From the cell containing the given text, extract its center point as (x, y) coordinate. 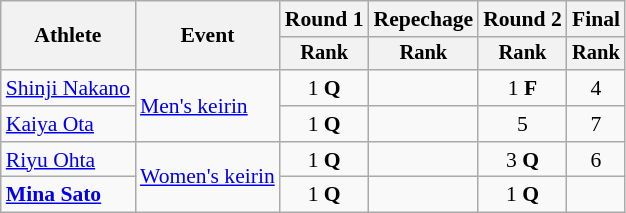
Riyu Ohta (68, 160)
Kaiya Ota (68, 124)
Repechage (424, 19)
Mina Sato (68, 195)
5 (522, 124)
1 F (522, 88)
4 (596, 88)
3 Q (522, 160)
7 (596, 124)
Round 1 (324, 19)
Round 2 (522, 19)
Shinji Nakano (68, 88)
Men's keirin (208, 106)
Women's keirin (208, 178)
6 (596, 160)
Athlete (68, 36)
Final (596, 19)
Event (208, 36)
